Output the [x, y] coordinate of the center of the cell containing the given text.  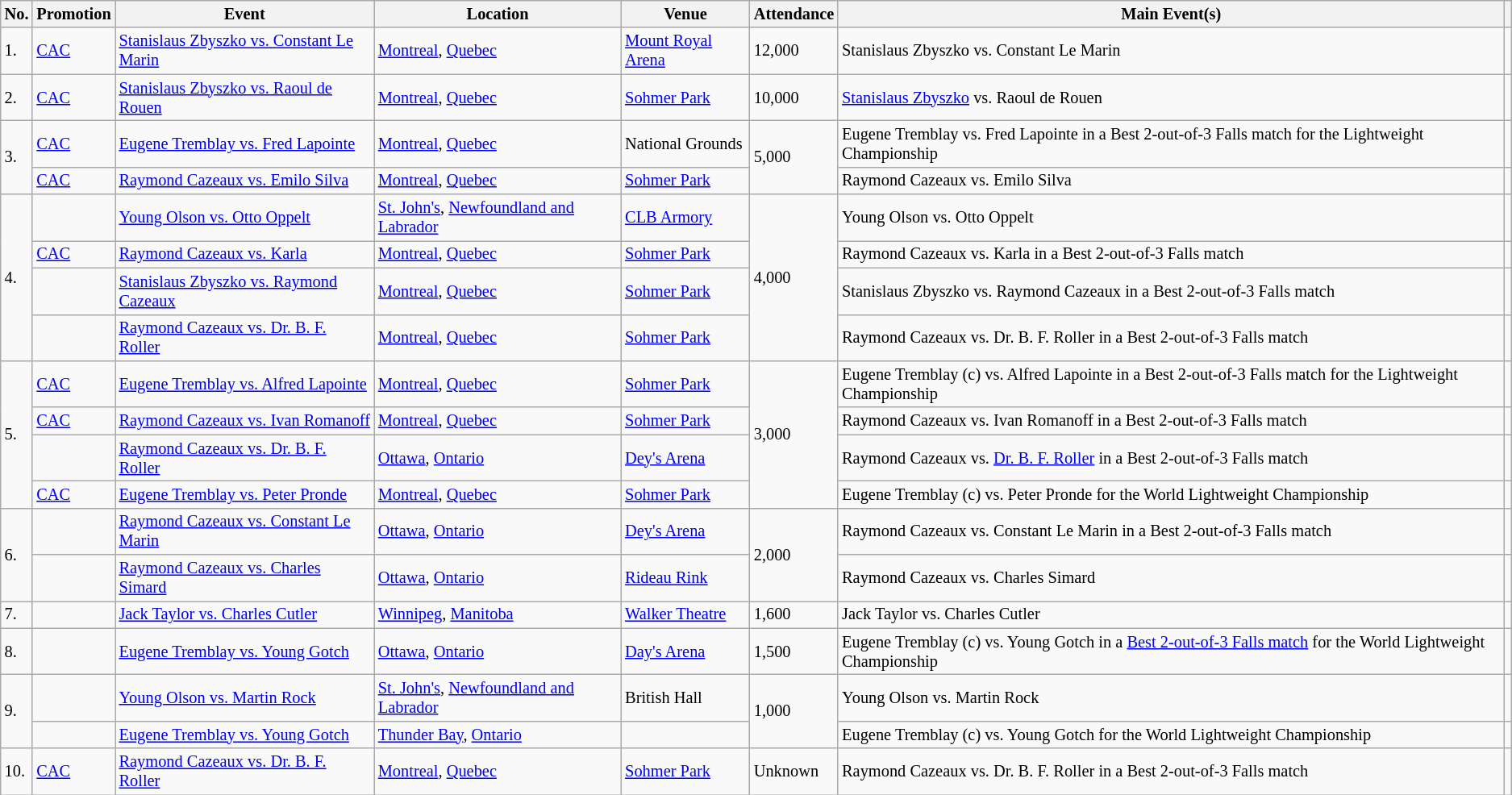
Attendance [793, 14]
7. [17, 614]
Stanislaus Zbyszko vs. Raymond Cazeaux [245, 291]
Eugene Tremblay vs. Fred Lapointe in a Best 2-out-of-3 Falls match for the Lightweight Championship [1171, 144]
National Grounds [685, 144]
Main Event(s) [1171, 14]
1,500 [793, 651]
Winnipeg, Manitoba [498, 614]
1. [17, 51]
Eugene Tremblay vs. Peter Pronde [245, 494]
Raymond Cazeaux vs. Ivan Romanoff in a Best 2-out-of-3 Falls match [1171, 421]
4,000 [793, 277]
Eugene Tremblay (c) vs. Young Gotch in a Best 2-out-of-3 Falls match for the World Lightweight Championship [1171, 651]
5. [17, 434]
10. [17, 772]
8. [17, 651]
Mount Royal Arena [685, 51]
Raymond Cazeaux vs. Ivan Romanoff [245, 421]
12,000 [793, 51]
5,000 [793, 156]
Rideau Rink [685, 578]
2,000 [793, 555]
Event [245, 14]
Eugene Tremblay vs. Alfred Lapointe [245, 384]
3. [17, 156]
10,000 [793, 98]
Unknown [793, 772]
Walker Theatre [685, 614]
Raymond Cazeaux vs. Karla [245, 254]
Eugene Tremblay vs. Fred Lapointe [245, 144]
Stanislaus Zbyszko vs. Raymond Cazeaux in a Best 2-out-of-3 Falls match [1171, 291]
Thunder Bay, Ontario [498, 735]
1,600 [793, 614]
9. [17, 711]
2. [17, 98]
1,000 [793, 711]
Eugene Tremblay (c) vs. Peter Pronde for the World Lightweight Championship [1171, 494]
No. [17, 14]
Raymond Cazeaux vs. Karla in a Best 2-out-of-3 Falls match [1171, 254]
Location [498, 14]
Day's Arena [685, 651]
CLB Armory [685, 218]
Raymond Cazeaux vs. Constant Le Marin [245, 531]
Promotion [73, 14]
Venue [685, 14]
4. [17, 277]
British Hall [685, 697]
Raymond Cazeaux vs. Constant Le Marin in a Best 2-out-of-3 Falls match [1171, 531]
Eugene Tremblay (c) vs. Young Gotch for the World Lightweight Championship [1171, 735]
Eugene Tremblay (c) vs. Alfred Lapointe in a Best 2-out-of-3 Falls match for the Lightweight Championship [1171, 384]
6. [17, 555]
3,000 [793, 434]
